Capture the cell that displays the provided text and extract its (x, y) central coordinate. 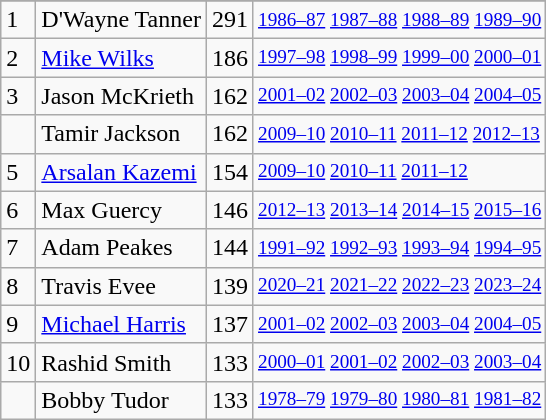
2000–01 2001–02 2002–03 2003–04 (399, 362)
Rashid Smith (122, 362)
3 (18, 96)
1978–79 1979–80 1980–81 1981–82 (399, 400)
Travis Evee (122, 286)
291 (230, 20)
9 (18, 324)
Arsalan Kazemi (122, 172)
154 (230, 172)
2009–10 2010–11 2011–12 (399, 172)
8 (18, 286)
D'Wayne Tanner (122, 20)
Bobby Tudor (122, 400)
137 (230, 324)
6 (18, 210)
144 (230, 248)
2 (18, 58)
1 (18, 20)
2009–10 2010–11 2011–12 2012–13 (399, 134)
Jason McKrieth (122, 96)
1997–98 1998–99 1999–00 2000–01 (399, 58)
Adam Peakes (122, 248)
Mike Wilks (122, 58)
2020–21 2021–22 2022–23 2023–24 (399, 286)
1986–87 1987–88 1988–89 1989–90 (399, 20)
Michael Harris (122, 324)
186 (230, 58)
139 (230, 286)
146 (230, 210)
5 (18, 172)
Tamir Jackson (122, 134)
1991–92 1992–93 1993–94 1994–95 (399, 248)
10 (18, 362)
2012–13 2013–14 2014–15 2015–16 (399, 210)
Max Guercy (122, 210)
7 (18, 248)
